From the cell containing the given text, extract its center point as [x, y] coordinate. 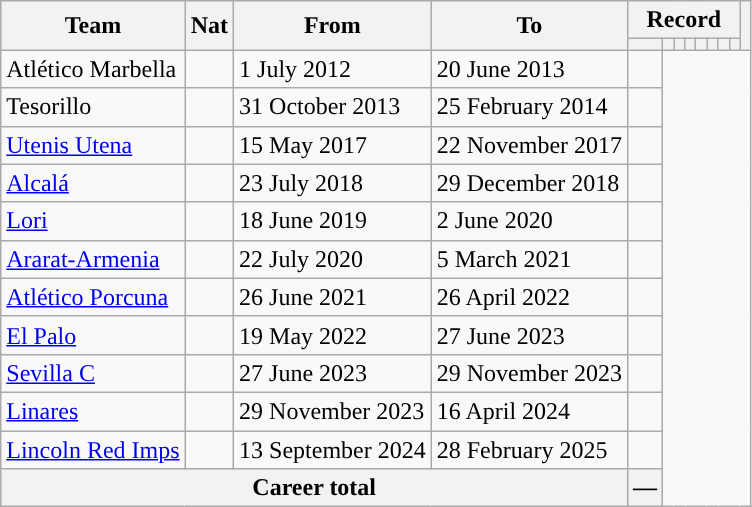
31 October 2013 [333, 107]
Career total [314, 488]
Atlético Marbella [93, 69]
20 June 2013 [529, 69]
Team [93, 26]
Linares [93, 411]
Lincoln Red Imps [93, 449]
Record [684, 20]
23 July 2018 [333, 183]
16 April 2024 [529, 411]
Tesorillo [93, 107]
2 June 2020 [529, 221]
5 March 2021 [529, 259]
From [333, 26]
To [529, 26]
22 November 2017 [529, 145]
Utenis Utena [93, 145]
El Palo [93, 335]
26 June 2021 [333, 297]
— [646, 488]
22 July 2020 [333, 259]
Atlético Porcuna [93, 297]
13 September 2024 [333, 449]
Lori [93, 221]
15 May 2017 [333, 145]
28 February 2025 [529, 449]
Alcalá [93, 183]
19 May 2022 [333, 335]
Sevilla C [93, 373]
25 February 2014 [529, 107]
1 July 2012 [333, 69]
26 April 2022 [529, 297]
Ararat-Armenia [93, 259]
29 December 2018 [529, 183]
18 June 2019 [333, 221]
Nat [209, 26]
